Output the [x, y] coordinate of the center of the cell containing the given text.  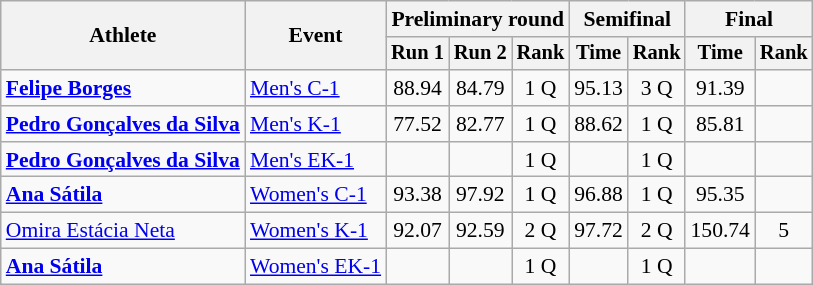
93.38 [418, 195]
82.77 [480, 124]
Women's C-1 [316, 195]
77.52 [418, 124]
Final [748, 19]
5 [784, 231]
Men's K-1 [316, 124]
92.59 [480, 231]
95.35 [720, 195]
Men's EK-1 [316, 160]
Omira Estácia Neta [123, 231]
95.13 [598, 88]
Event [316, 36]
Run 2 [480, 54]
84.79 [480, 88]
85.81 [720, 124]
92.07 [418, 231]
Women's EK-1 [316, 267]
Preliminary round [478, 19]
91.39 [720, 88]
88.62 [598, 124]
Athlete [123, 36]
Felipe Borges [123, 88]
97.72 [598, 231]
97.92 [480, 195]
Run 1 [418, 54]
Men's C-1 [316, 88]
96.88 [598, 195]
Semifinal [627, 19]
Women's K-1 [316, 231]
3 Q [657, 88]
88.94 [418, 88]
150.74 [720, 231]
